Pinpoint the cell where the given text exists, returning its [x, y] midpoint coordinate. 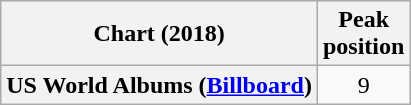
US World Albums (Billboard) [160, 85]
Chart (2018) [160, 34]
Peakposition [363, 34]
9 [363, 85]
